Output the (x, y) coordinate of the center of the cell containing the given text.  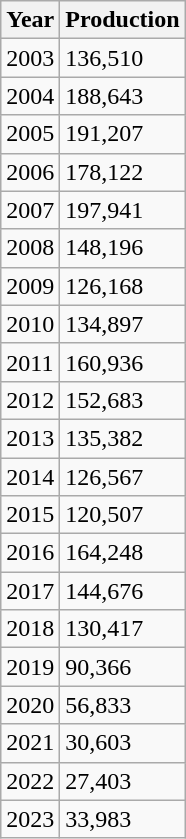
2022 (30, 781)
178,122 (122, 172)
2003 (30, 58)
2012 (30, 400)
2009 (30, 286)
191,207 (122, 134)
2018 (30, 629)
126,168 (122, 286)
2005 (30, 134)
2008 (30, 248)
120,507 (122, 515)
2021 (30, 743)
152,683 (122, 400)
2010 (30, 324)
2006 (30, 172)
2016 (30, 553)
2014 (30, 477)
2020 (30, 705)
2019 (30, 667)
164,248 (122, 553)
2023 (30, 819)
2015 (30, 515)
130,417 (122, 629)
2004 (30, 96)
144,676 (122, 591)
Production (122, 20)
126,567 (122, 477)
2007 (30, 210)
136,510 (122, 58)
135,382 (122, 438)
33,983 (122, 819)
56,833 (122, 705)
Year (30, 20)
197,941 (122, 210)
30,603 (122, 743)
27,403 (122, 781)
160,936 (122, 362)
2013 (30, 438)
134,897 (122, 324)
2017 (30, 591)
188,643 (122, 96)
148,196 (122, 248)
2011 (30, 362)
90,366 (122, 667)
